Search for the cell housing the specified text and yield its (x, y) center coordinate. 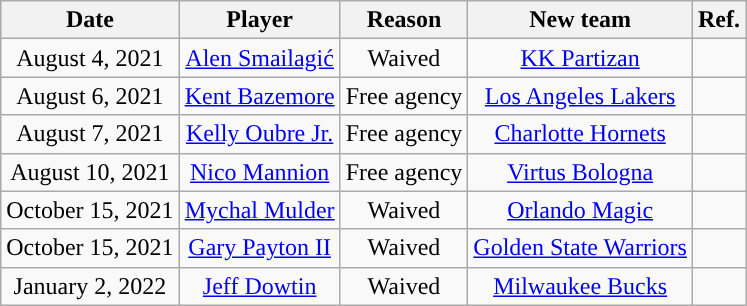
August 7, 2021 (90, 134)
Los Angeles Lakers (580, 96)
Orlando Magic (580, 210)
August 10, 2021 (90, 172)
August 4, 2021 (90, 58)
Jeff Dowtin (260, 286)
Milwaukee Bucks (580, 286)
Kelly Oubre Jr. (260, 134)
Virtus Bologna (580, 172)
Player (260, 20)
KK Partizan (580, 58)
January 2, 2022 (90, 286)
Nico Mannion (260, 172)
Mychal Mulder (260, 210)
August 6, 2021 (90, 96)
Gary Payton II (260, 248)
Alen Smailagić (260, 58)
Date (90, 20)
Golden State Warriors (580, 248)
Charlotte Hornets (580, 134)
Reason (404, 20)
Kent Bazemore (260, 96)
Ref. (718, 20)
New team (580, 20)
